Determine the (x, y) coordinate at the center of the cell enclosing the given text.  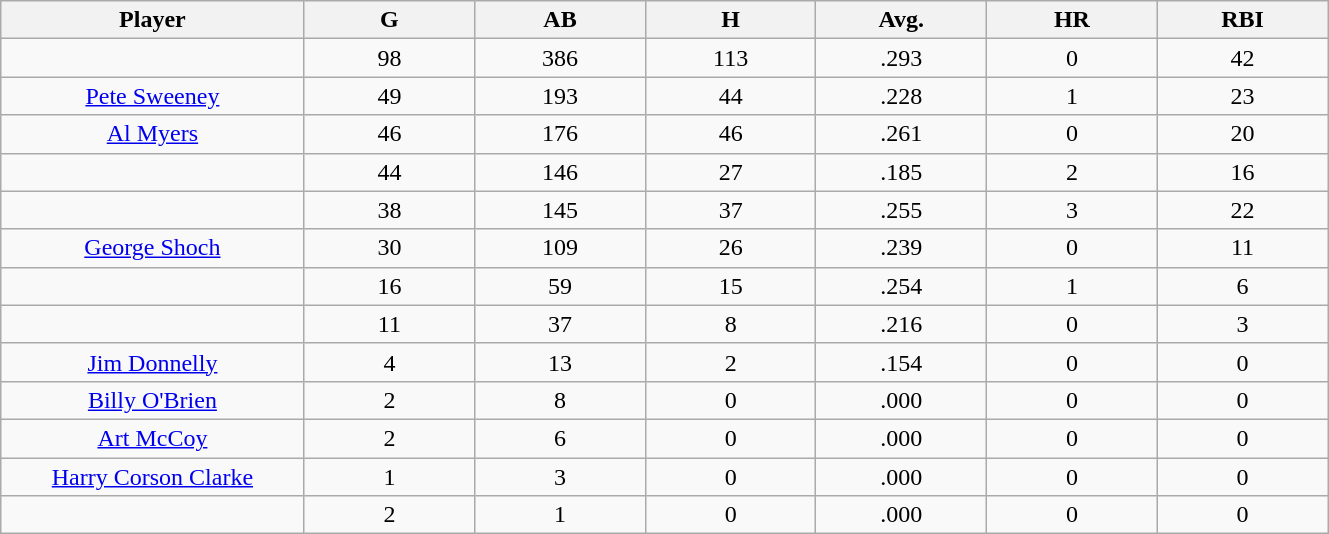
49 (390, 96)
30 (390, 248)
.255 (902, 210)
27 (730, 172)
Art McCoy (152, 438)
386 (560, 58)
176 (560, 134)
4 (390, 362)
113 (730, 58)
AB (560, 20)
RBI (1242, 20)
98 (390, 58)
Avg. (902, 20)
59 (560, 286)
.239 (902, 248)
109 (560, 248)
Jim Donnelly (152, 362)
.216 (902, 324)
.154 (902, 362)
.293 (902, 58)
HR (1072, 20)
146 (560, 172)
23 (1242, 96)
38 (390, 210)
42 (1242, 58)
145 (560, 210)
.261 (902, 134)
George Shoch (152, 248)
G (390, 20)
.228 (902, 96)
20 (1242, 134)
193 (560, 96)
26 (730, 248)
Al Myers (152, 134)
.185 (902, 172)
Pete Sweeney (152, 96)
Billy O'Brien (152, 400)
.254 (902, 286)
15 (730, 286)
Player (152, 20)
H (730, 20)
22 (1242, 210)
Harry Corson Clarke (152, 477)
13 (560, 362)
